Return the [X, Y] coordinate for the center point of the cell that contains the specified text.  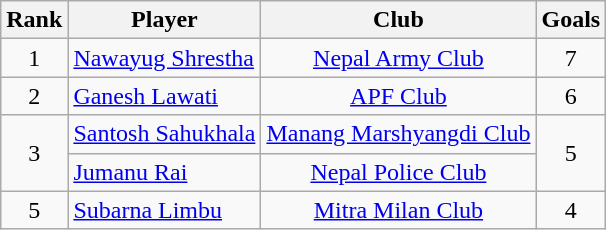
Nepal Police Club [398, 172]
Goals [571, 20]
7 [571, 58]
1 [34, 58]
Player [164, 20]
Rank [34, 20]
2 [34, 96]
Club [398, 20]
Nepal Army Club [398, 58]
Jumanu Rai [164, 172]
Ganesh Lawati [164, 96]
Subarna Limbu [164, 210]
6 [571, 96]
Mitra Milan Club [398, 210]
Santosh Sahukhala [164, 134]
APF Club [398, 96]
Manang Marshyangdi Club [398, 134]
Nawayug Shrestha [164, 58]
3 [34, 153]
4 [571, 210]
